Capture the cell that displays the provided text and extract its [x, y] central coordinate. 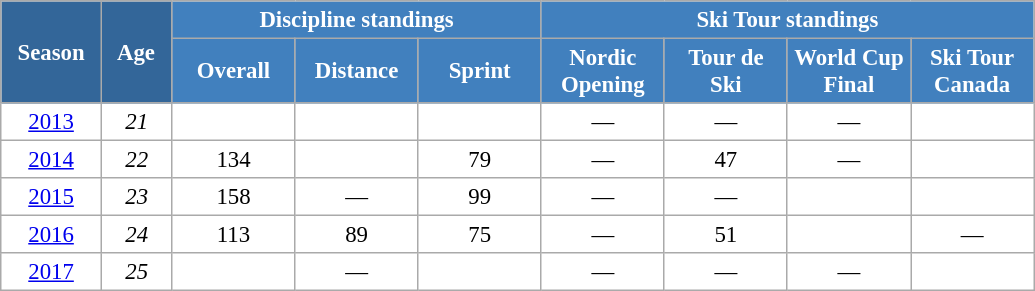
22 [136, 160]
Sprint [480, 72]
75 [480, 235]
79 [480, 160]
2015 [52, 197]
2013 [52, 122]
158 [234, 197]
51 [726, 235]
Age [136, 52]
24 [136, 235]
89 [356, 235]
47 [726, 160]
World CupFinal [848, 72]
2016 [52, 235]
113 [234, 235]
NordicOpening [602, 72]
2014 [52, 160]
Overall [234, 72]
Ski Tour standings [787, 20]
23 [136, 197]
Ski TourCanada [972, 72]
Distance [356, 72]
Season [52, 52]
134 [234, 160]
Discipline standings [356, 20]
99 [480, 197]
21 [136, 122]
Tour deSki [726, 72]
